Find where the given text appears and provide that cell's center as (X, Y) coordinate. 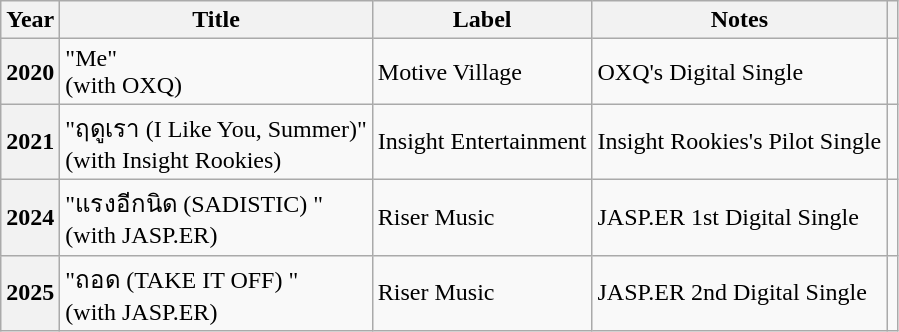
"ถอด (TAKE IT OFF) " (with JASP.ER) (216, 293)
JASP.ER 1st Digital Single (740, 217)
Label (482, 20)
2024 (30, 217)
"แรงอีกนิด (SADISTIC) " (with JASP.ER) (216, 217)
"ฤดูเรา (I Like You, Summer)" (with Insight Rookies) (216, 142)
Insight Entertainment (482, 142)
Notes (740, 20)
"Me" (with OXQ) (216, 72)
2025 (30, 293)
Year (30, 20)
Title (216, 20)
JASP.ER 2nd Digital Single (740, 293)
Insight Rookies's Pilot Single (740, 142)
2021 (30, 142)
Motive Village (482, 72)
OXQ's Digital Single (740, 72)
2020 (30, 72)
